Detect which cell encompasses the target text, then output its (x, y) center coordinate. 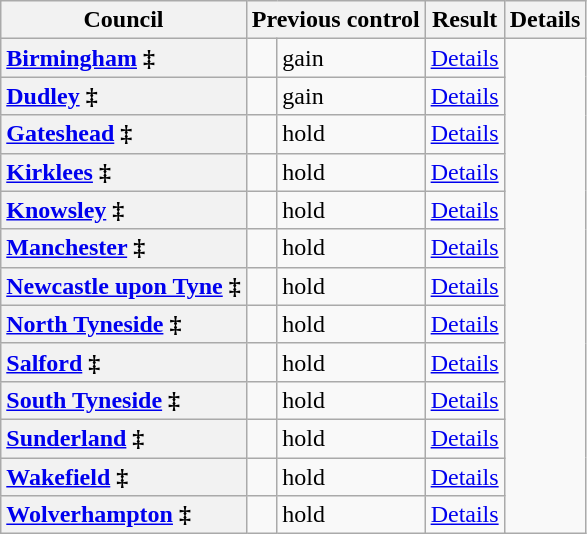
Knowsley ‡ (124, 210)
Kirklees ‡ (124, 172)
Newcastle upon Tyne ‡ (124, 286)
Sunderland ‡ (124, 438)
Wolverhampton ‡ (124, 515)
South Tyneside ‡ (124, 400)
Council (124, 20)
Dudley ‡ (124, 96)
Manchester ‡ (124, 248)
Previous control (336, 20)
Wakefield ‡ (124, 477)
Result (464, 20)
Gateshead ‡ (124, 134)
Salford ‡ (124, 362)
Birmingham ‡ (124, 58)
North Tyneside ‡ (124, 324)
